Determine the [X, Y] coordinate at the center of the cell enclosing the given text.  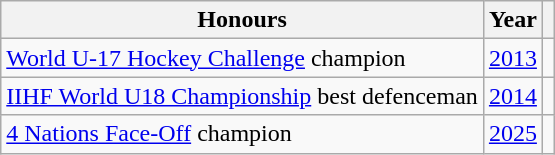
2025 [512, 134]
2013 [512, 58]
Honours [242, 20]
IIHF World U18 Championship best defenceman [242, 96]
Year [512, 20]
World U-17 Hockey Challenge champion [242, 58]
4 Nations Face-Off champion [242, 134]
2014 [512, 96]
